Search for the cell housing the specified text and yield its [x, y] center coordinate. 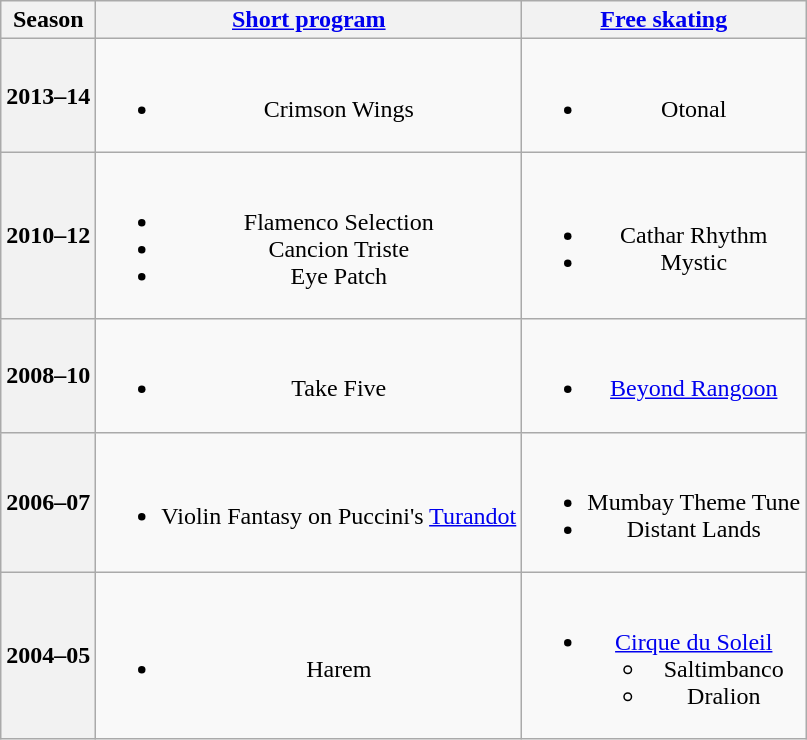
2004–05 [48, 656]
Violin Fantasy on Puccini's Turandot [309, 502]
Season [48, 20]
Beyond Rangoon [664, 376]
Take Five [309, 376]
Crimson Wings [309, 96]
2010–12 [48, 236]
Flamenco Selection Cancion Triste Eye Patch [309, 236]
Free skating [664, 20]
2006–07 [48, 502]
Mumbay Theme Tune Distant Lands [664, 502]
2013–14 [48, 96]
Cathar Rhythm Mystic [664, 236]
Otonal [664, 96]
2008–10 [48, 376]
Cirque du SoleilSaltimbanco Dralion [664, 656]
Short program [309, 20]
Harem [309, 656]
